Return the [x, y] coordinate for the center point of the cell that contains the specified text.  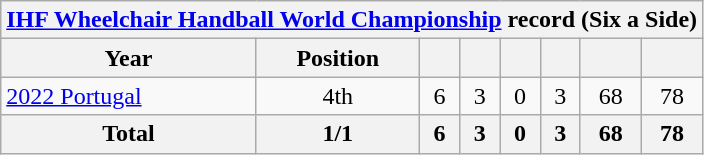
1/1 [338, 134]
4th [338, 96]
2022 Portugal [128, 96]
Position [338, 58]
Year [128, 58]
IHF Wheelchair Handball World Championship record (Six a Side) [352, 20]
Total [128, 134]
